Pinpoint the cell where the given text exists, returning its [x, y] midpoint coordinate. 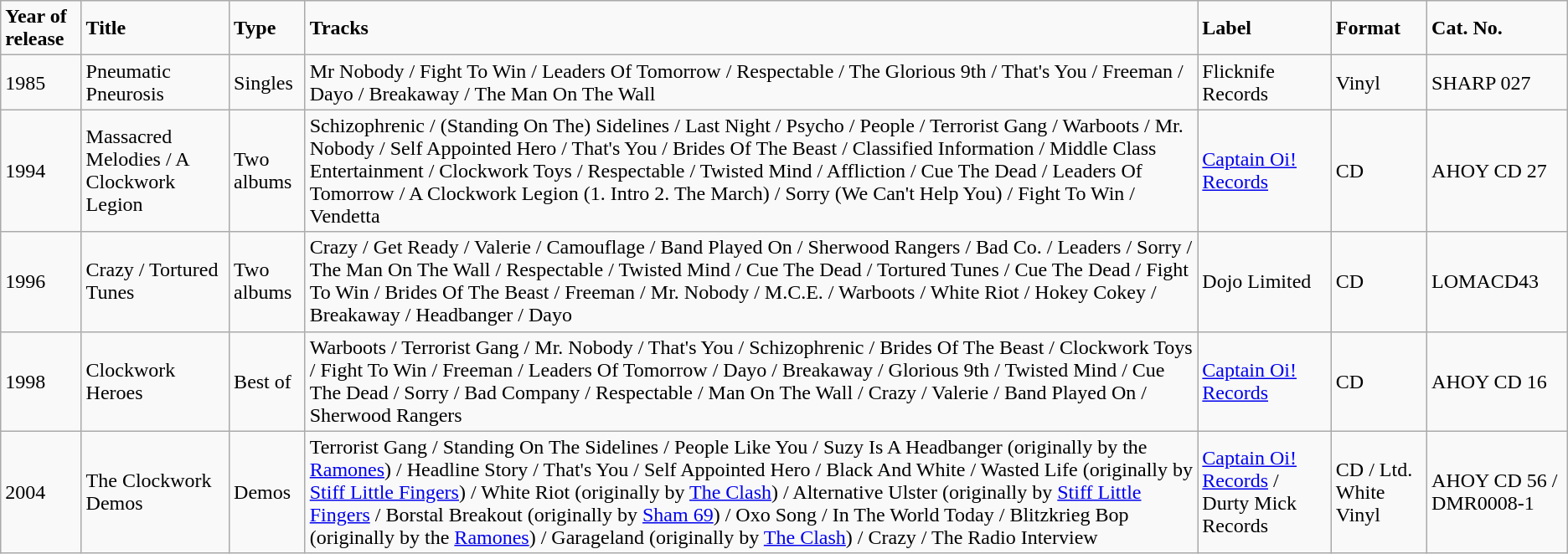
Singles [268, 82]
1994 [41, 171]
Flicknife Records [1265, 82]
Type [268, 28]
Tracks [751, 28]
Crazy / Tortured Tunes [156, 281]
Cat. No. [1498, 28]
Pneumatic Pneurosis [156, 82]
LOMACD43 [1498, 281]
AHOY CD 56 / DMR0008-1 [1498, 492]
Clockwork Heroes [156, 382]
AHOY CD 27 [1498, 171]
The Clockwork Demos [156, 492]
CD / Ltd. White Vinyl [1379, 492]
SHARP 027 [1498, 82]
Dojo Limited [1265, 281]
Format [1379, 28]
Title [156, 28]
1998 [41, 382]
Best of [268, 382]
Label [1265, 28]
Vinyl [1379, 82]
1996 [41, 281]
Mr Nobody / Fight To Win / Leaders Of Tomorrow / Respectable / The Glorious 9th / That's You / Freeman / Dayo / Breakaway / The Man On The Wall [751, 82]
AHOY CD 16 [1498, 382]
Massacred Melodies / A Clockwork Legion [156, 171]
Demos [268, 492]
Year of release [41, 28]
2004 [41, 492]
Captain Oi! Records / Durty Mick Records [1265, 492]
1985 [41, 82]
